Find where the given text appears and provide that cell's center as [x, y] coordinate. 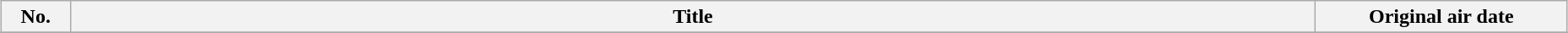
No. [35, 17]
Title [693, 17]
Original air date [1441, 17]
